Locate the cell with the specified text and output its (x, y) center coordinate. 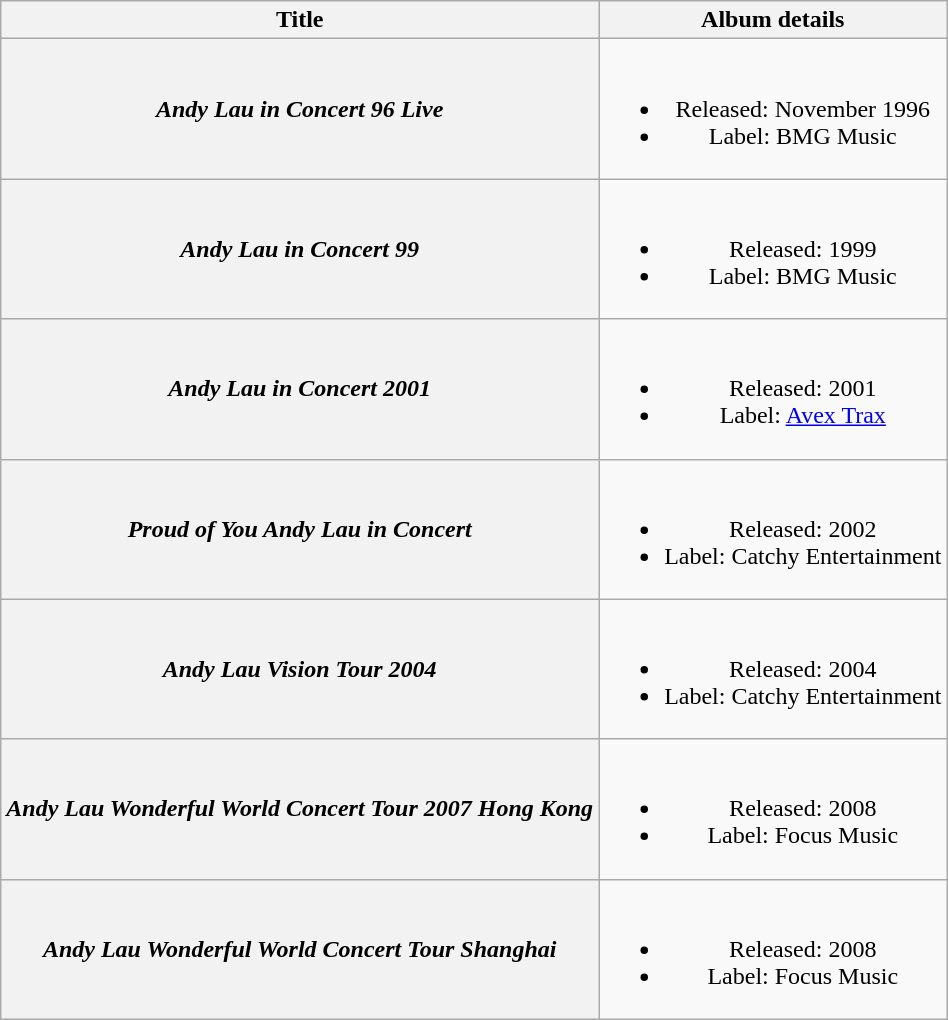
Andy Lau in Concert 2001 (300, 389)
Released: November 1996Label: BMG Music (773, 109)
Released: 1999Label: BMG Music (773, 249)
Released: 2001Label: Avex Trax (773, 389)
Andy Lau in Concert 96 Live (300, 109)
Andy Lau Wonderful World Concert Tour 2007 Hong Kong (300, 809)
Released: 2004Label: Catchy Entertainment (773, 669)
Title (300, 20)
Proud of You Andy Lau in Concert (300, 529)
Released: 2002Label: Catchy Entertainment (773, 529)
Album details (773, 20)
Andy Lau Vision Tour 2004 (300, 669)
Andy Lau in Concert 99 (300, 249)
Andy Lau Wonderful World Concert Tour Shanghai (300, 949)
